Detect which cell encompasses the target text, then output its [X, Y] center coordinate. 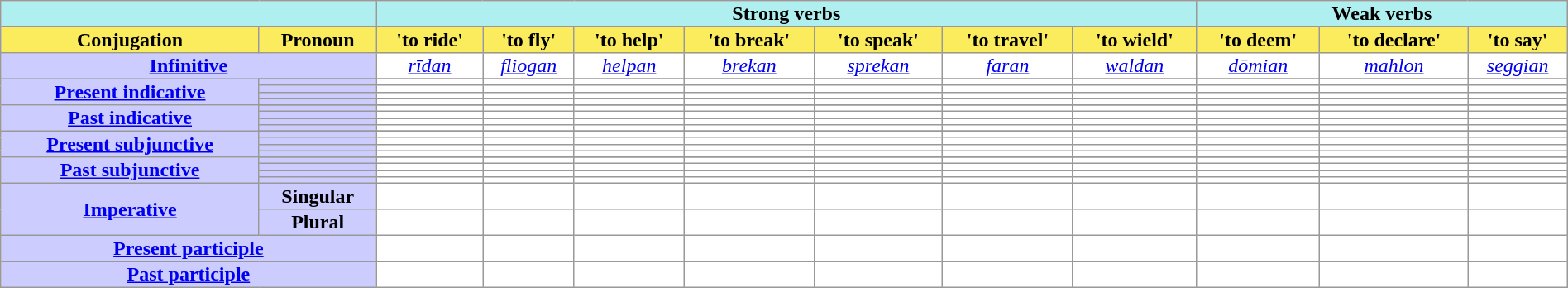
helpan [629, 66]
'to speak' [878, 40]
Infinitive [189, 66]
'to travel' [1007, 40]
rīdan [430, 66]
'to fly' [528, 40]
Strong verbs [786, 14]
faran [1007, 66]
'to ride' [430, 40]
Conjugation [131, 40]
brekan [749, 66]
seggian [1518, 66]
Singular [318, 196]
Present indicative [131, 92]
Past indicative [131, 118]
waldan [1135, 66]
'to help' [629, 40]
Imperative [131, 209]
sprekan [878, 66]
Plural [318, 223]
mahlon [1394, 66]
Present participle [189, 248]
Past subjunctive [131, 170]
Weak verbs [1383, 14]
Present subjunctive [131, 144]
'to wield' [1135, 40]
fliogan [528, 66]
dōmian [1259, 66]
'to declare' [1394, 40]
'to deem' [1259, 40]
Past participle [189, 275]
'to break' [749, 40]
Pronoun [318, 40]
'to say' [1518, 40]
